Provide the [X, Y] coordinate of the cell's center where the given text is located.  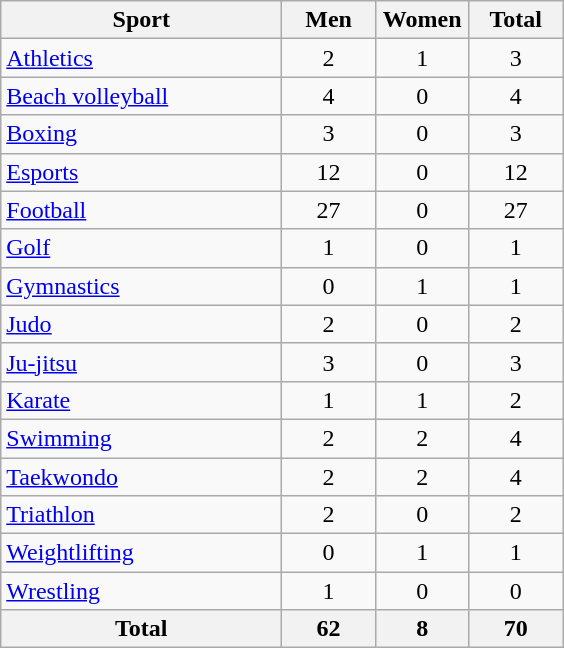
Ju-jitsu [142, 362]
Athletics [142, 58]
62 [329, 629]
Karate [142, 400]
Triathlon [142, 515]
Men [329, 20]
Sport [142, 20]
8 [422, 629]
Swimming [142, 438]
Weightlifting [142, 553]
Women [422, 20]
Wrestling [142, 591]
Golf [142, 248]
70 [516, 629]
Judo [142, 324]
Gymnastics [142, 286]
Boxing [142, 134]
Football [142, 210]
Beach volleyball [142, 96]
Esports [142, 172]
Taekwondo [142, 477]
